Provide the (X, Y) coordinate of the cell's center where the given text is located.  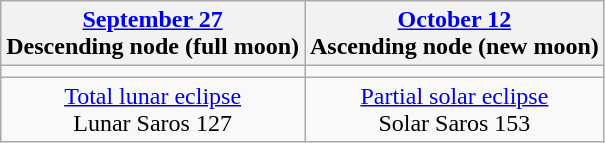
Total lunar eclipseLunar Saros 127 (153, 110)
September 27Descending node (full moon) (153, 34)
October 12Ascending node (new moon) (454, 34)
Partial solar eclipseSolar Saros 153 (454, 110)
